For the text-containing cell, return its midpoint in [x, y] coordinate format. 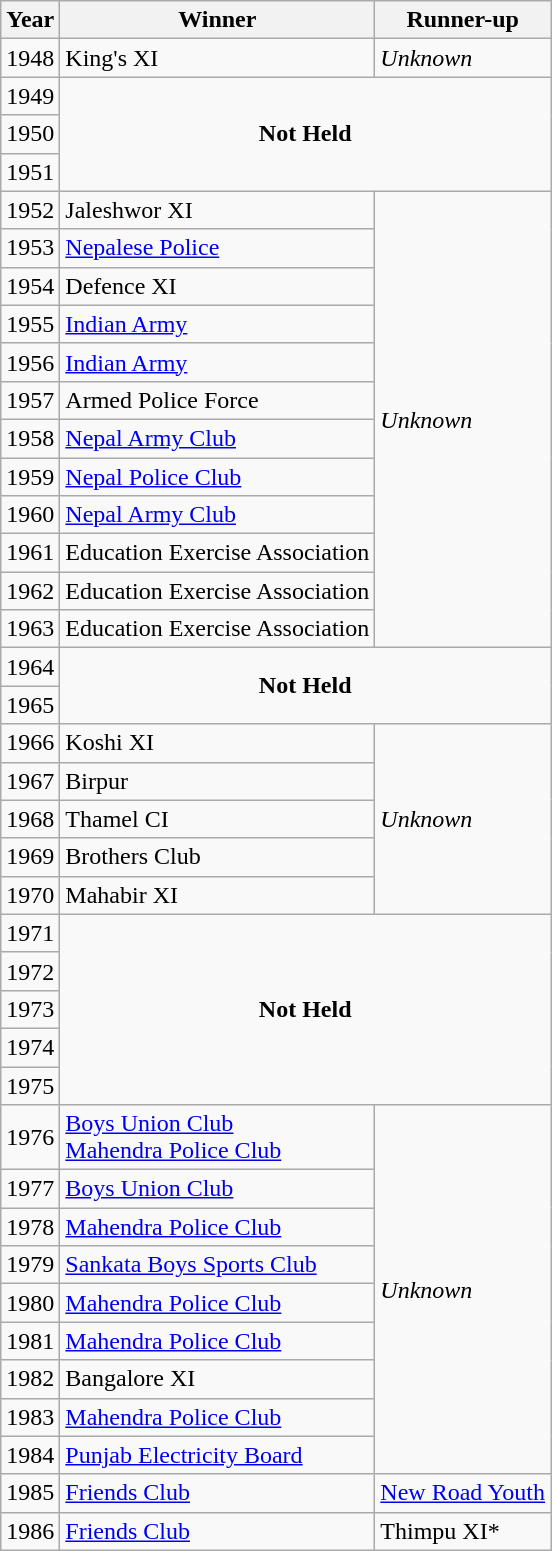
Mahabir XI [218, 895]
1956 [30, 362]
1980 [30, 1303]
1970 [30, 895]
1950 [30, 134]
1968 [30, 819]
Thamel CI [218, 819]
1976 [30, 1138]
1982 [30, 1379]
Brothers Club [218, 857]
1960 [30, 515]
1961 [30, 553]
1985 [30, 1493]
New Road Youth [463, 1493]
1955 [30, 324]
Nepal Police Club [218, 477]
1966 [30, 743]
1954 [30, 286]
1972 [30, 971]
1977 [30, 1189]
1967 [30, 781]
1978 [30, 1227]
Birpur [218, 781]
1953 [30, 248]
1964 [30, 667]
1959 [30, 477]
1974 [30, 1047]
Winner [218, 20]
1963 [30, 629]
1981 [30, 1341]
1969 [30, 857]
Defence XI [218, 286]
1965 [30, 705]
Koshi XI [218, 743]
Sankata Boys Sports Club [218, 1265]
1979 [30, 1265]
Bangalore XI [218, 1379]
Runner-up [463, 20]
King's XI [218, 58]
Thimpu XI* [463, 1531]
1958 [30, 438]
1952 [30, 210]
1984 [30, 1455]
Punjab Electricity Board [218, 1455]
Nepalese Police [218, 248]
1949 [30, 96]
Boys Union Club Mahendra Police Club [218, 1138]
1951 [30, 172]
Year [30, 20]
1948 [30, 58]
1962 [30, 591]
1986 [30, 1531]
Boys Union Club [218, 1189]
1973 [30, 1009]
1971 [30, 933]
1957 [30, 400]
1983 [30, 1417]
1975 [30, 1085]
Jaleshwor XI [218, 210]
Armed Police Force [218, 400]
